Find where the given text appears and provide that cell's center as [x, y] coordinate. 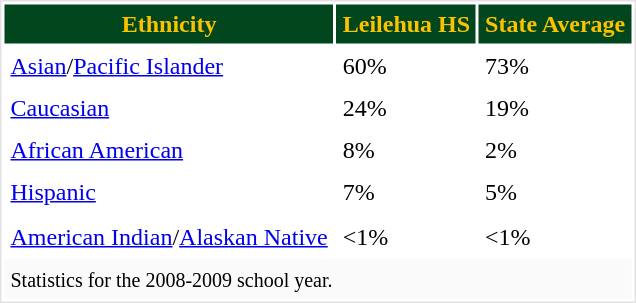
19% [555, 108]
State Average [555, 24]
7% [406, 192]
Asian/Pacific Islander [168, 66]
American Indian/Alaskan Native [168, 238]
Ethnicity [168, 24]
Caucasian [168, 108]
5% [555, 192]
Leilehua HS [406, 24]
73% [555, 66]
African American [168, 150]
2% [555, 150]
Hispanic [168, 192]
24% [406, 108]
60% [406, 66]
8% [406, 150]
Statistics for the 2008-2009 school year. [318, 280]
